For the text-containing cell, return its midpoint in [X, Y] coordinate format. 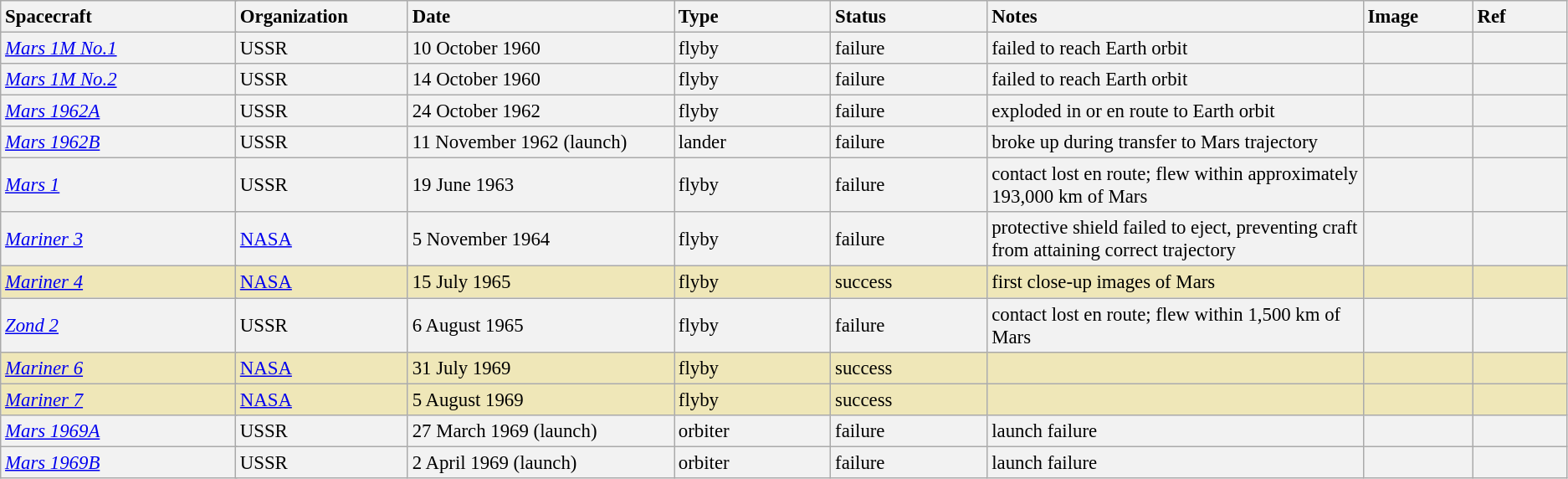
Notes [1175, 17]
Status [909, 17]
Organization [322, 17]
first close-up images of Mars [1175, 282]
Ref [1519, 17]
6 August 1965 [541, 325]
contact lost en route; flew within 1,500 km of Mars [1175, 325]
Mars 1969B [119, 462]
Mars 1M No.1 [119, 49]
Mariner 6 [119, 368]
contact lost en route; flew within approximately 193,000 km of Mars [1175, 186]
27 March 1969 (launch) [541, 430]
24 October 1962 [541, 111]
Mariner 3 [119, 239]
Zond 2 [119, 325]
15 July 1965 [541, 282]
31 July 1969 [541, 368]
19 June 1963 [541, 186]
Spacecraft [119, 17]
Mars 1 [119, 186]
2 April 1969 (launch) [541, 462]
Date [541, 17]
Type [753, 17]
14 October 1960 [541, 80]
Mariner 7 [119, 399]
10 October 1960 [541, 49]
Mars 1962B [119, 142]
Mariner 4 [119, 282]
11 November 1962 (launch) [541, 142]
5 November 1964 [541, 239]
lander [753, 142]
Image [1417, 17]
Mars 1M No.2 [119, 80]
broke up during transfer to Mars trajectory [1175, 142]
Mars 1962A [119, 111]
Mars 1969A [119, 430]
5 August 1969 [541, 399]
protective shield failed to eject, preventing craft from attaining correct trajectory [1175, 239]
exploded in or en route to Earth orbit [1175, 111]
